Search for the cell housing the specified text and yield its (x, y) center coordinate. 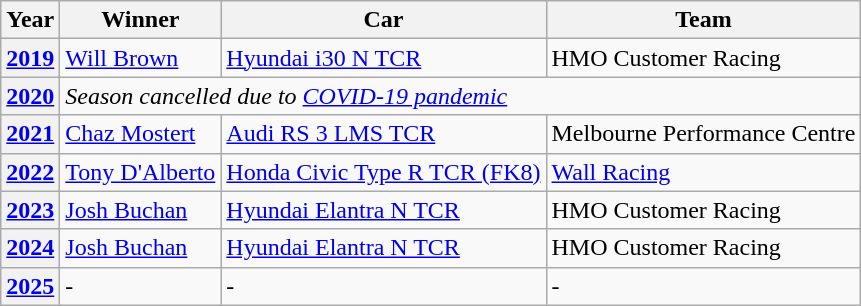
Chaz Mostert (140, 134)
Will Brown (140, 58)
2020 (30, 96)
2024 (30, 248)
Season cancelled due to COVID-19 pandemic (460, 96)
Audi RS 3 LMS TCR (384, 134)
2025 (30, 286)
Hyundai i30 N TCR (384, 58)
Year (30, 20)
2023 (30, 210)
Tony D'Alberto (140, 172)
2019 (30, 58)
Wall Racing (704, 172)
2021 (30, 134)
Team (704, 20)
Winner (140, 20)
Melbourne Performance Centre (704, 134)
Honda Civic Type R TCR (FK8) (384, 172)
Car (384, 20)
2022 (30, 172)
